Extract the [x, y] coordinate from the center of the cell holding the provided text.  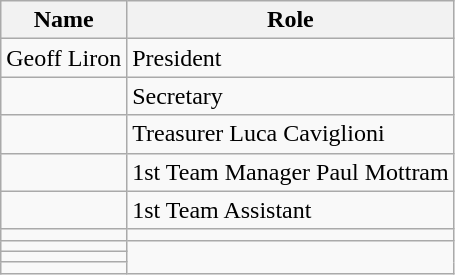
Role [291, 20]
1st Team Assistant [291, 210]
Treasurer Luca Caviglioni [291, 134]
Name [64, 20]
President [291, 58]
Secretary [291, 96]
Geoff Liron [64, 58]
1st Team Manager Paul Mottram [291, 172]
